Locate the cell with the specified text and output its (X, Y) center coordinate. 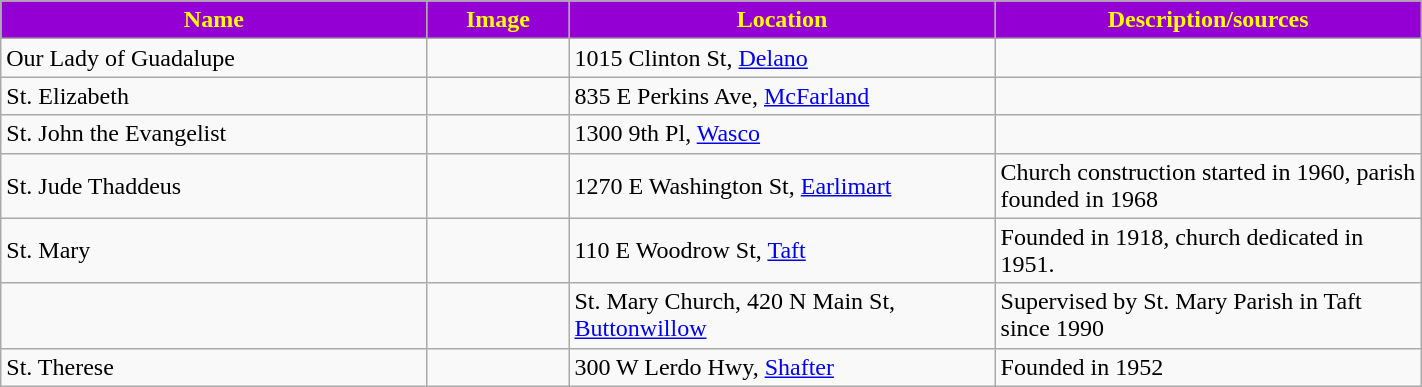
St. Elizabeth (214, 96)
300 W Lerdo Hwy, Shafter (782, 367)
St. Mary (214, 250)
1270 E Washington St, Earlimart (782, 186)
Location (782, 20)
Founded in 1952 (1208, 367)
St. Mary Church, 420 N Main St, Buttonwillow (782, 316)
1300 9th Pl, Wasco (782, 134)
Image (498, 20)
1015 Clinton St, Delano (782, 58)
Our Lady of Guadalupe (214, 58)
110 E Woodrow St, Taft (782, 250)
Church construction started in 1960, parish founded in 1968 (1208, 186)
Supervised by St. Mary Parish in Taft since 1990 (1208, 316)
Name (214, 20)
Description/sources (1208, 20)
Founded in 1918, church dedicated in 1951. (1208, 250)
835 E Perkins Ave, McFarland (782, 96)
St. John the Evangelist (214, 134)
St. Jude Thaddeus (214, 186)
St. Therese (214, 367)
